Detect which cell encompasses the target text, then output its (X, Y) center coordinate. 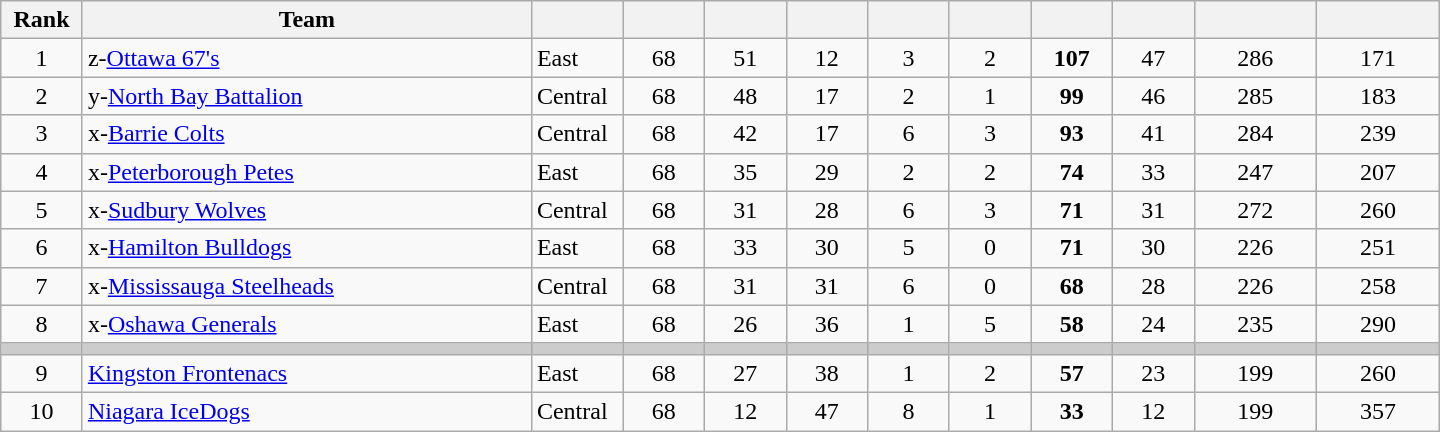
Kingston Frontenacs (306, 373)
24 (1153, 324)
27 (745, 373)
x-Peterborough Petes (306, 172)
107 (1072, 58)
258 (1378, 286)
x-Mississauga Steelheads (306, 286)
171 (1378, 58)
51 (745, 58)
z-Ottawa 67's (306, 58)
x-Sudbury Wolves (306, 210)
251 (1378, 248)
286 (1255, 58)
290 (1378, 324)
29 (827, 172)
272 (1255, 210)
23 (1153, 373)
57 (1072, 373)
41 (1153, 134)
Rank (42, 20)
x-Barrie Colts (306, 134)
48 (745, 96)
Niagara IceDogs (306, 411)
38 (827, 373)
x-Hamilton Bulldogs (306, 248)
183 (1378, 96)
35 (745, 172)
4 (42, 172)
x-Oshawa Generals (306, 324)
284 (1255, 134)
239 (1378, 134)
7 (42, 286)
y-North Bay Battalion (306, 96)
9 (42, 373)
46 (1153, 96)
247 (1255, 172)
42 (745, 134)
Team (306, 20)
285 (1255, 96)
26 (745, 324)
36 (827, 324)
93 (1072, 134)
207 (1378, 172)
357 (1378, 411)
58 (1072, 324)
235 (1255, 324)
10 (42, 411)
74 (1072, 172)
99 (1072, 96)
